Capture the cell that displays the provided text and extract its (x, y) central coordinate. 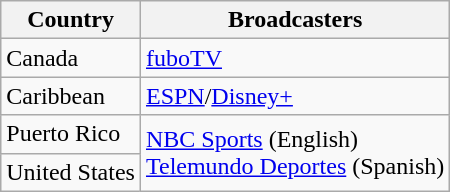
NBC Sports (English)Telemundo Deportes (Spanish) (294, 153)
Caribbean (71, 96)
ESPN/Disney+ (294, 96)
Canada (71, 58)
United States (71, 172)
fuboTV (294, 58)
Country (71, 20)
Puerto Rico (71, 134)
Broadcasters (294, 20)
